Identify which cell holds the provided text, then report its (X, Y) central coordinate. 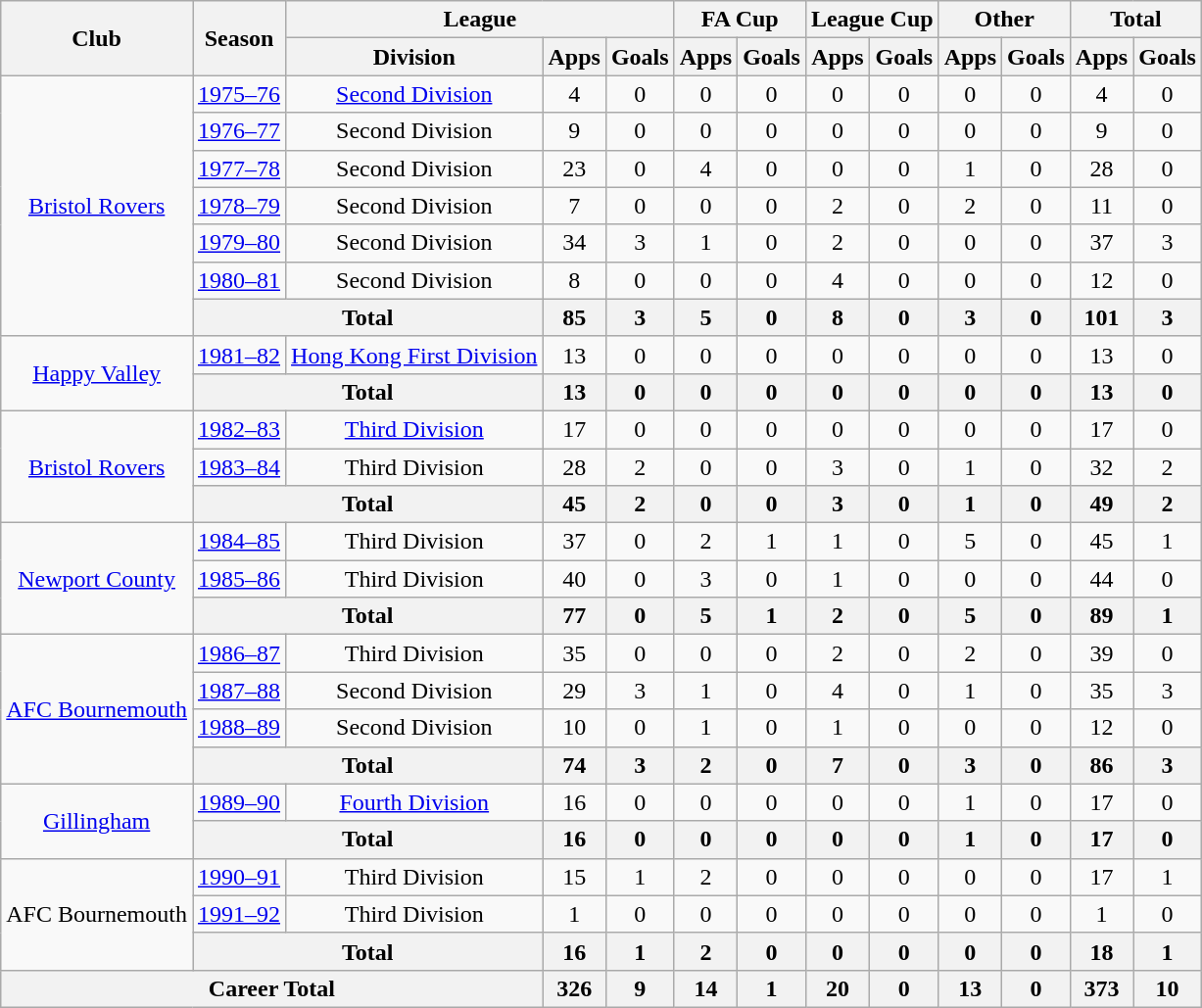
23 (574, 168)
Division (414, 57)
Happy Valley (97, 373)
29 (574, 691)
101 (1101, 317)
11 (1101, 206)
1989–90 (239, 802)
373 (1101, 988)
League (480, 20)
League Cup (872, 20)
74 (574, 765)
39 (1101, 653)
34 (574, 243)
Hong Kong First Division (414, 355)
1983–84 (239, 467)
44 (1101, 579)
1988–89 (239, 728)
49 (1101, 504)
1981–82 (239, 355)
Club (97, 38)
77 (574, 616)
1991–92 (239, 914)
1990–91 (239, 877)
86 (1101, 765)
1985–86 (239, 579)
1984–85 (239, 542)
1976–77 (239, 131)
Gillingham (97, 821)
1986–87 (239, 653)
1977–78 (239, 168)
Newport County (97, 579)
1982–83 (239, 429)
Career Total (272, 988)
89 (1101, 616)
Fourth Division (414, 802)
1979–80 (239, 243)
18 (1101, 951)
Season (239, 38)
14 (705, 988)
20 (837, 988)
15 (574, 877)
1980–81 (239, 280)
1987–88 (239, 691)
40 (574, 579)
1978–79 (239, 206)
85 (574, 317)
32 (1101, 467)
326 (574, 988)
Other (1004, 20)
1975–76 (239, 94)
FA Cup (740, 20)
